Return the (x, y) coordinate for the center point of the cell that contains the specified text.  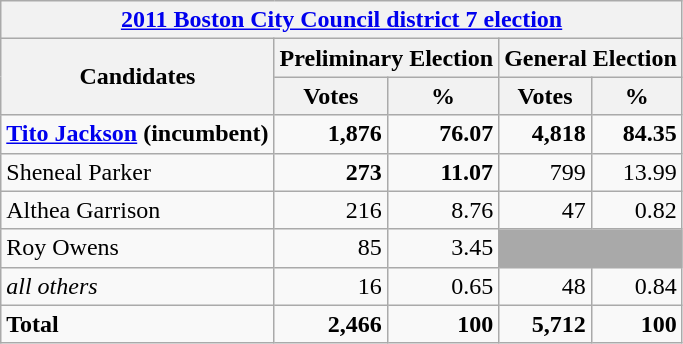
0.84 (636, 286)
2011 Boston City Council district 7 election (342, 20)
47 (546, 210)
3.45 (442, 248)
Althea Garrison (138, 210)
273 (330, 172)
2,466 (330, 324)
Roy Owens (138, 248)
4,818 (546, 134)
all others (138, 286)
Tito Jackson (incumbent) (138, 134)
85 (330, 248)
76.07 (442, 134)
Candidates (138, 77)
Total (138, 324)
Sheneal Parker (138, 172)
5,712 (546, 324)
General Election (591, 58)
8.76 (442, 210)
0.82 (636, 210)
799 (546, 172)
84.35 (636, 134)
1,876 (330, 134)
Preliminary Election (386, 58)
0.65 (442, 286)
48 (546, 286)
11.07 (442, 172)
13.99 (636, 172)
16 (330, 286)
216 (330, 210)
